Detect which cell encompasses the target text, then output its [X, Y] center coordinate. 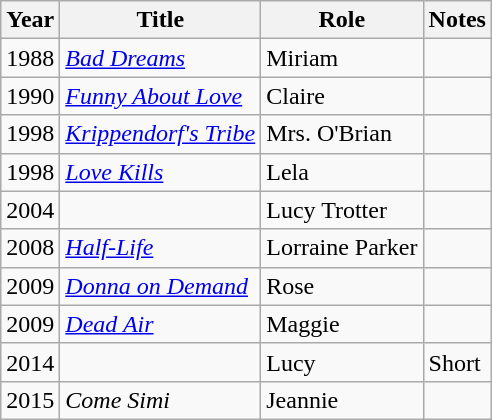
2015 [30, 400]
2008 [30, 248]
Lela [342, 172]
Half-Life [160, 248]
Rose [342, 286]
Title [160, 20]
Notes [457, 20]
2004 [30, 210]
Maggie [342, 324]
Donna on Demand [160, 286]
1990 [30, 96]
2014 [30, 362]
Miriam [342, 58]
Lucy [342, 362]
Love Kills [160, 172]
Dead Air [160, 324]
Come Simi [160, 400]
Mrs. O'Brian [342, 134]
Krippendorf's Tribe [160, 134]
Role [342, 20]
Lucy Trotter [342, 210]
Short [457, 362]
Funny About Love [160, 96]
Claire [342, 96]
Jeannie [342, 400]
Year [30, 20]
Bad Dreams [160, 58]
1988 [30, 58]
Lorraine Parker [342, 248]
